From the cell containing the given text, extract its center point as (x, y) coordinate. 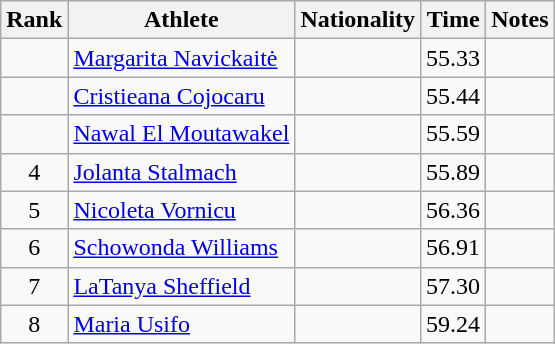
56.36 (454, 210)
55.89 (454, 172)
55.59 (454, 134)
55.44 (454, 96)
56.91 (454, 248)
57.30 (454, 286)
Schowonda Williams (182, 248)
Athlete (182, 20)
Jolanta Stalmach (182, 172)
Notes (520, 20)
Maria Usifo (182, 324)
Nicoleta Vornicu (182, 210)
6 (34, 248)
LaTanya Sheffield (182, 286)
Nawal El Moutawakel (182, 134)
55.33 (454, 58)
7 (34, 286)
Time (454, 20)
Margarita Navickaitė (182, 58)
Rank (34, 20)
4 (34, 172)
8 (34, 324)
Nationality (358, 20)
Cristieana Cojocaru (182, 96)
59.24 (454, 324)
5 (34, 210)
